Return (x, y) of the center of cell containing provided text 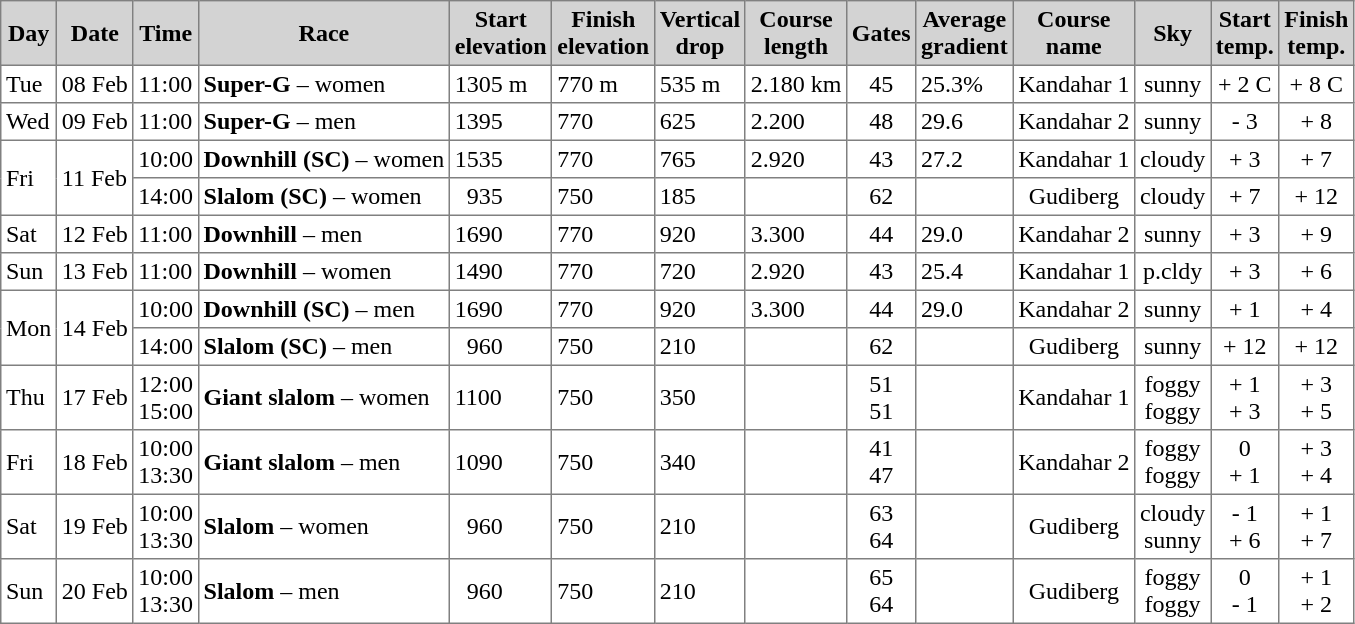
+ 8 C (1316, 84)
Averagegradient (964, 33)
4147 (882, 462)
6564 (882, 591)
Super-G – women (324, 84)
+ 1 (1244, 309)
Coursename (1074, 33)
25.3% (964, 84)
Slalom – men (324, 591)
Startelevation (500, 33)
+ 9 (1316, 234)
0- 1 (1244, 591)
5151 (882, 397)
09 Feb (95, 122)
Time (166, 33)
Courselength (796, 33)
+ 3+ 5 (1316, 397)
29.6 (964, 122)
Race (324, 33)
Tue (29, 84)
Slalom – women (324, 526)
+ 2 C (1244, 84)
6364 (882, 526)
Day (29, 33)
Date (95, 33)
- 3 (1244, 122)
48 (882, 122)
Slalom (SC) – women (324, 197)
185 (700, 197)
Starttemp. (1244, 33)
cloudysunny (1173, 526)
340 (700, 462)
1305 m (500, 84)
+ 3+ 4 (1316, 462)
+ 8 (1316, 122)
Finishelevation (603, 33)
13 Feb (95, 272)
+ 1+ 7 (1316, 526)
1090 (500, 462)
17 Feb (95, 397)
Giant slalom – men (324, 462)
0+ 1 (1244, 462)
1395 (500, 122)
p.cldy (1173, 272)
27.2 (964, 159)
625 (700, 122)
14 Feb (95, 328)
535 m (700, 84)
11 Feb (95, 178)
Slalom (SC) – men (324, 347)
12 Feb (95, 234)
Downhill – men (324, 234)
18 Feb (95, 462)
765 (700, 159)
Downhill (SC) – men (324, 309)
19 Feb (95, 526)
+ 1+ 3 (1244, 397)
1535 (500, 159)
Finishtemp. (1316, 33)
935 (500, 197)
Giant slalom – women (324, 397)
Super-G – men (324, 122)
25.4 (964, 272)
Thu (29, 397)
Mon (29, 328)
Sky (1173, 33)
Gates (882, 33)
Downhill (SC) – women (324, 159)
+ 1+ 2 (1316, 591)
350 (700, 397)
Downhill – women (324, 272)
45 (882, 84)
12:0015:00 (166, 397)
770 m (603, 84)
2.200 (796, 122)
+ 4 (1316, 309)
- 1+ 6 (1244, 526)
2.180 km (796, 84)
+ 6 (1316, 272)
720 (700, 272)
Wed (29, 122)
20 Feb (95, 591)
Verticaldrop (700, 33)
08 Feb (95, 84)
1100 (500, 397)
1490 (500, 272)
